Return the [x, y] coordinate for the center point of the cell that contains the specified text.  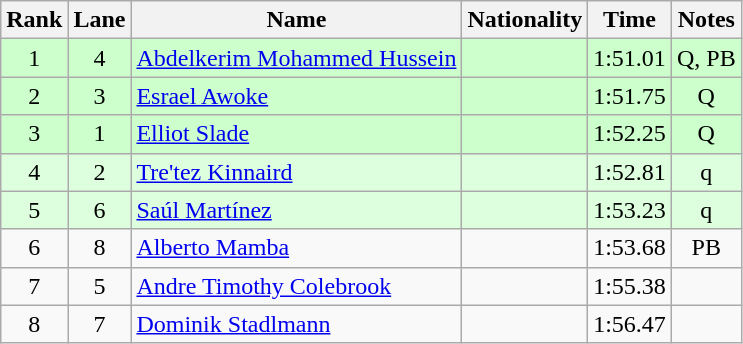
Saúl Martínez [296, 210]
Nationality [525, 20]
1:55.38 [630, 286]
Q, PB [706, 58]
Andre Timothy Colebrook [296, 286]
Elliot Slade [296, 134]
Dominik Stadlmann [296, 324]
1:52.25 [630, 134]
Time [630, 20]
Notes [706, 20]
Name [296, 20]
Esrael Awoke [296, 96]
Lane [100, 20]
Alberto Mamba [296, 248]
Abdelkerim Mohammed Hussein [296, 58]
Rank [34, 20]
PB [706, 248]
1:51.01 [630, 58]
1:56.47 [630, 324]
1:53.23 [630, 210]
Tre'tez Kinnaird [296, 172]
1:52.81 [630, 172]
1:53.68 [630, 248]
1:51.75 [630, 96]
